Scan for the cell matching the given text and deliver its (x, y) coordinate at center. 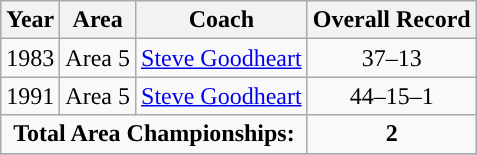
Area (98, 20)
Overall Record (392, 20)
2 (392, 134)
Year (30, 20)
1991 (30, 96)
1983 (30, 58)
Coach (222, 20)
37–13 (392, 58)
44–15–1 (392, 96)
Total Area Championships: (154, 134)
